Detect which cell encompasses the target text, then output its (X, Y) center coordinate. 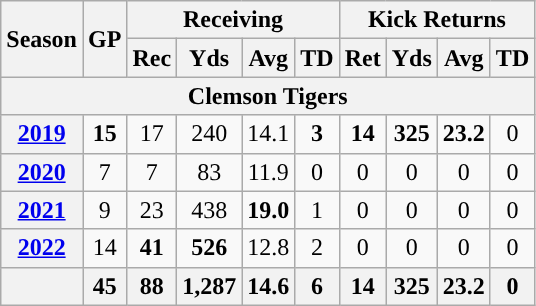
Rec (152, 58)
240 (210, 134)
Clemson Tigers (268, 96)
GP (104, 39)
2022 (42, 248)
1 (317, 210)
15 (104, 134)
41 (152, 248)
3 (317, 134)
2 (317, 248)
14.6 (268, 286)
17 (152, 134)
Kick Returns (437, 20)
438 (210, 210)
2019 (42, 134)
2020 (42, 172)
Season (42, 39)
83 (210, 172)
12.8 (268, 248)
88 (152, 286)
45 (104, 286)
19.0 (268, 210)
2021 (42, 210)
23 (152, 210)
14.1 (268, 134)
11.9 (268, 172)
526 (210, 248)
1,287 (210, 286)
9 (104, 210)
Ret (362, 58)
Receiving (233, 20)
6 (317, 286)
